Locate the cell with the specified text and output its (x, y) center coordinate. 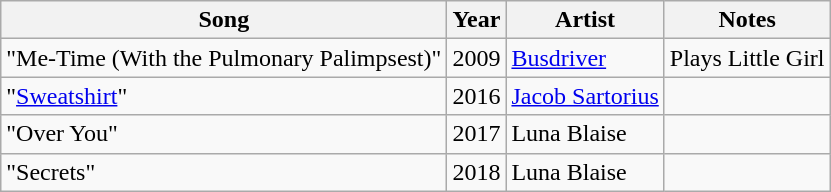
Year (476, 20)
Song (224, 20)
"Me-Time (With the Pulmonary Palimpsest)" (224, 58)
Plays Little Girl (747, 58)
Notes (747, 20)
2009 (476, 58)
"Secrets" (224, 172)
"Sweatshirt" (224, 96)
2017 (476, 134)
Artist (585, 20)
"Over You" (224, 134)
Busdriver (585, 58)
2016 (476, 96)
Jacob Sartorius (585, 96)
2018 (476, 172)
